Determine the [x, y] coordinate at the center of the cell enclosing the given text.  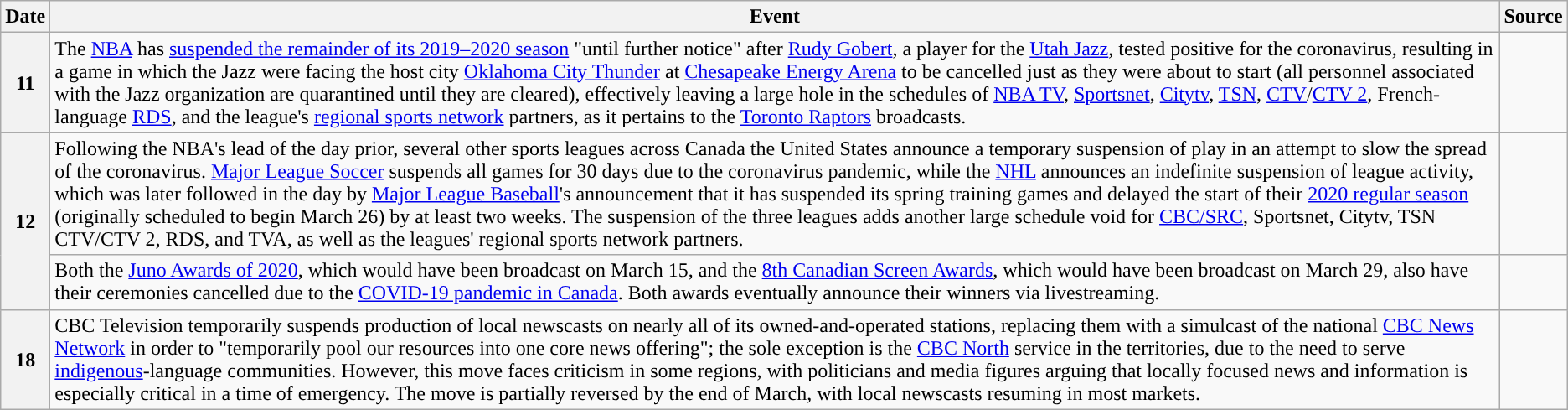
12 [25, 221]
Date [25, 17]
11 [25, 82]
Source [1533, 17]
Event [775, 17]
18 [25, 359]
